Return the [x, y] coordinate for the center point of the cell that contains the specified text.  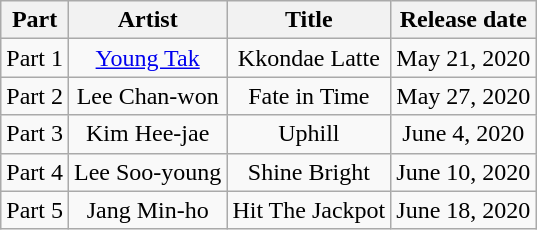
Lee Chan-won [147, 96]
May 27, 2020 [464, 96]
Part [35, 20]
Part 5 [35, 210]
Kim Hee-jae [147, 134]
Fate in Time [309, 96]
Lee Soo-young [147, 172]
Part 3 [35, 134]
June 4, 2020 [464, 134]
Part 4 [35, 172]
Release date [464, 20]
June 18, 2020 [464, 210]
Part 2 [35, 96]
Shine Bright [309, 172]
Jang Min-ho [147, 210]
Artist [147, 20]
Uphill [309, 134]
Part 1 [35, 58]
Kkondae Latte [309, 58]
Title [309, 20]
Young Tak [147, 58]
May 21, 2020 [464, 58]
June 10, 2020 [464, 172]
Hit The Jackpot [309, 210]
